Extract the (x, y) coordinate from the center of the cell holding the provided text.  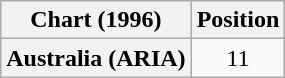
Australia (ARIA) (96, 58)
Chart (1996) (96, 20)
Position (238, 20)
11 (238, 58)
